Extract the [x, y] coordinate from the center of the cell holding the provided text.  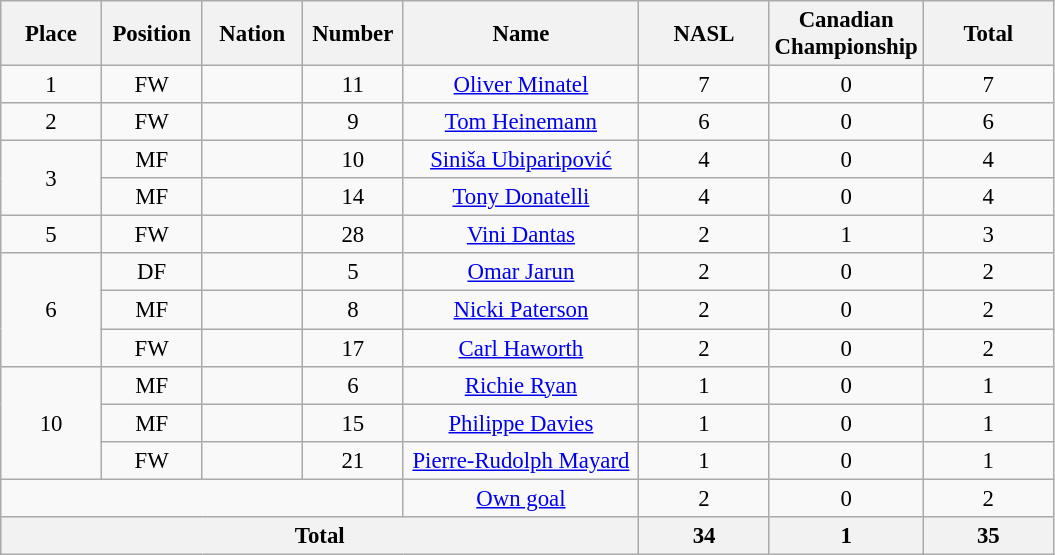
34 [704, 536]
Nicki Paterson [521, 310]
28 [354, 235]
DF [152, 273]
Position [152, 34]
Philippe Davies [521, 423]
Tom Heinemann [521, 122]
Carl Haworth [521, 348]
Canadian Championship [846, 34]
NASL [704, 34]
Vini Dantas [521, 235]
9 [354, 122]
Name [521, 34]
11 [354, 85]
Own goal [521, 498]
17 [354, 348]
Tony Donatelli [521, 197]
21 [354, 460]
Omar Jarun [521, 273]
35 [988, 536]
Place [52, 34]
15 [354, 423]
Richie Ryan [521, 385]
Siniša Ubiparipović [521, 160]
Number [354, 34]
Pierre-Rudolph Mayard [521, 460]
Nation [252, 34]
14 [354, 197]
Oliver Minatel [521, 85]
8 [354, 310]
